Locate the cell with the specified text and output its [x, y] center coordinate. 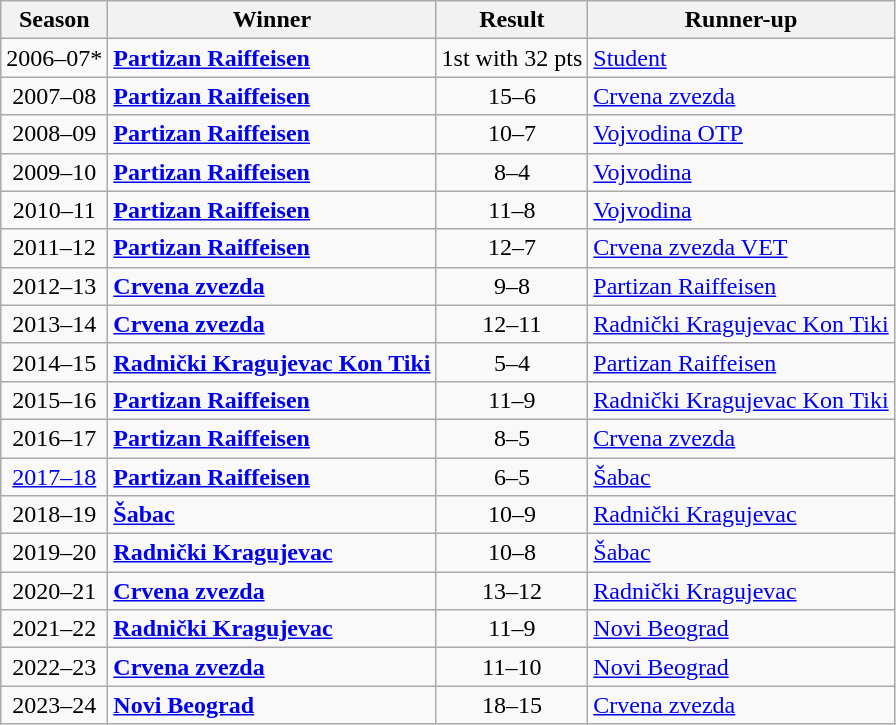
2006–07* [54, 58]
11–8 [512, 210]
2020–21 [54, 591]
2007–08 [54, 96]
Season [54, 20]
Runner-up [741, 20]
2014–15 [54, 362]
8–5 [512, 438]
11–10 [512, 667]
5–4 [512, 362]
2018–19 [54, 515]
10–9 [512, 515]
Student [741, 58]
8–4 [512, 172]
Vojvodina OTP [741, 134]
Result [512, 20]
6–5 [512, 477]
18–15 [512, 705]
1st with 32 pts [512, 58]
15–6 [512, 96]
2008–09 [54, 134]
10–7 [512, 134]
12–11 [512, 324]
2022–23 [54, 667]
13–12 [512, 591]
2010–11 [54, 210]
2013–14 [54, 324]
Crvena zvezda VET [741, 248]
2023–24 [54, 705]
9–8 [512, 286]
2015–16 [54, 400]
2016–17 [54, 438]
2009–10 [54, 172]
2012–13 [54, 286]
12–7 [512, 248]
Winner [272, 20]
2021–22 [54, 629]
10–8 [512, 553]
2019–20 [54, 553]
2017–18 [54, 477]
2011–12 [54, 248]
